Pinpoint the cell where the given text exists, returning its (x, y) midpoint coordinate. 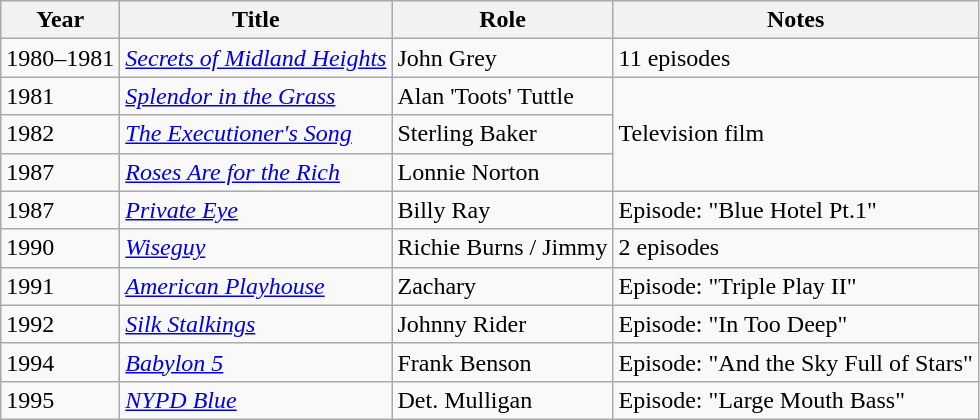
Secrets of Midland Heights (256, 58)
Roses Are for the Rich (256, 172)
NYPD Blue (256, 400)
The Executioner's Song (256, 134)
1992 (60, 324)
1995 (60, 400)
Episode: "Triple Play II" (796, 286)
Episode: "Large Mouth Bass" (796, 400)
John Grey (502, 58)
Notes (796, 20)
Wiseguy (256, 248)
1990 (60, 248)
Episode: "Blue Hotel Pt.1" (796, 210)
Zachary (502, 286)
11 episodes (796, 58)
Alan 'Toots' Tuttle (502, 96)
Year (60, 20)
2 episodes (796, 248)
Det. Mulligan (502, 400)
Sterling Baker (502, 134)
Episode: "And the Sky Full of Stars" (796, 362)
Johnny Rider (502, 324)
Role (502, 20)
1991 (60, 286)
Splendor in the Grass (256, 96)
Babylon 5 (256, 362)
Private Eye (256, 210)
1994 (60, 362)
1982 (60, 134)
1980–1981 (60, 58)
Episode: "In Too Deep" (796, 324)
Title (256, 20)
Television film (796, 134)
Frank Benson (502, 362)
Silk Stalkings (256, 324)
Lonnie Norton (502, 172)
Richie Burns / Jimmy (502, 248)
1981 (60, 96)
American Playhouse (256, 286)
Billy Ray (502, 210)
